Provide the [X, Y] coordinate of the cell's center where the given text is located.  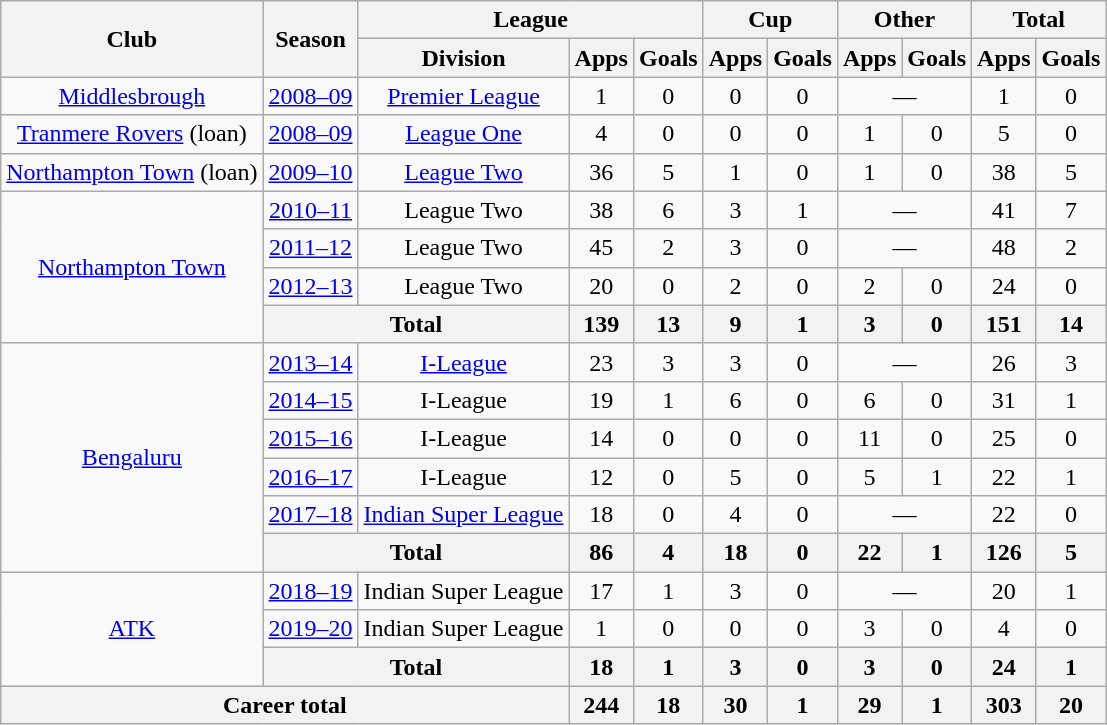
2015–16 [310, 438]
19 [601, 400]
11 [869, 438]
2010–11 [310, 210]
25 [1004, 438]
2019–20 [310, 629]
26 [1004, 362]
30 [735, 705]
303 [1004, 705]
2013–14 [310, 362]
23 [601, 362]
Season [310, 39]
9 [735, 324]
31 [1004, 400]
Division [464, 58]
2012–13 [310, 286]
2017–18 [310, 515]
ATK [132, 629]
2011–12 [310, 248]
Club [132, 39]
48 [1004, 248]
League [530, 20]
Bengaluru [132, 457]
2009–10 [310, 172]
Northampton Town [132, 267]
Career total [285, 705]
Other [904, 20]
Northampton Town (loan) [132, 172]
36 [601, 172]
126 [1004, 553]
League One [464, 134]
Cup [770, 20]
12 [601, 477]
Middlesbrough [132, 96]
13 [668, 324]
151 [1004, 324]
41 [1004, 210]
45 [601, 248]
2018–19 [310, 591]
86 [601, 553]
29 [869, 705]
7 [1071, 210]
139 [601, 324]
2014–15 [310, 400]
Premier League [464, 96]
2016–17 [310, 477]
Tranmere Rovers (loan) [132, 134]
17 [601, 591]
244 [601, 705]
